Provide the [x, y] coordinate of the cell's center where the given text is located.  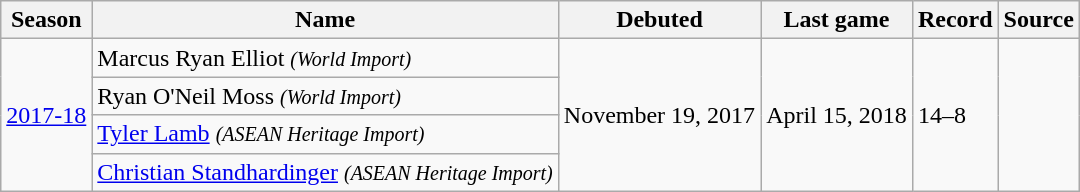
2017-18 [46, 115]
April 15, 2018 [837, 115]
November 19, 2017 [659, 115]
14–8 [955, 115]
Season [46, 20]
Name [325, 20]
Ryan O'Neil Moss (World Import) [325, 96]
Tyler Lamb (ASEAN Heritage Import) [325, 134]
Source [1038, 20]
Record [955, 20]
Debuted [659, 20]
Last game [837, 20]
Christian Standhardinger (ASEAN Heritage Import) [325, 172]
Marcus Ryan Elliot (World Import) [325, 58]
